Return the [x, y] coordinate for the center point of the cell that contains the specified text.  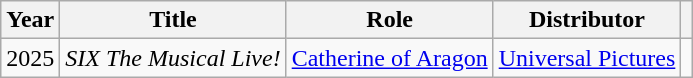
SIX The Musical Live! [173, 58]
Role [390, 20]
Year [30, 20]
Catherine of Aragon [390, 58]
Title [173, 20]
2025 [30, 58]
Universal Pictures [587, 58]
Distributor [587, 20]
